Return the [x, y] coordinate for the center point of the cell that contains the specified text.  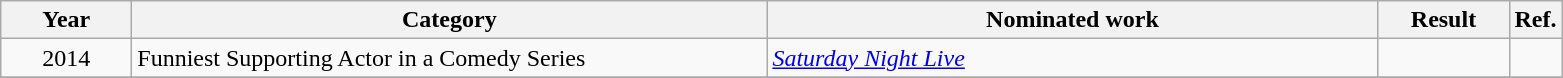
Category [450, 20]
Result [1444, 20]
2014 [66, 58]
Saturday Night Live [1072, 58]
Nominated work [1072, 20]
Year [66, 20]
Funniest Supporting Actor in a Comedy Series [450, 58]
Ref. [1536, 20]
